For the text-containing cell, return its midpoint in [x, y] coordinate format. 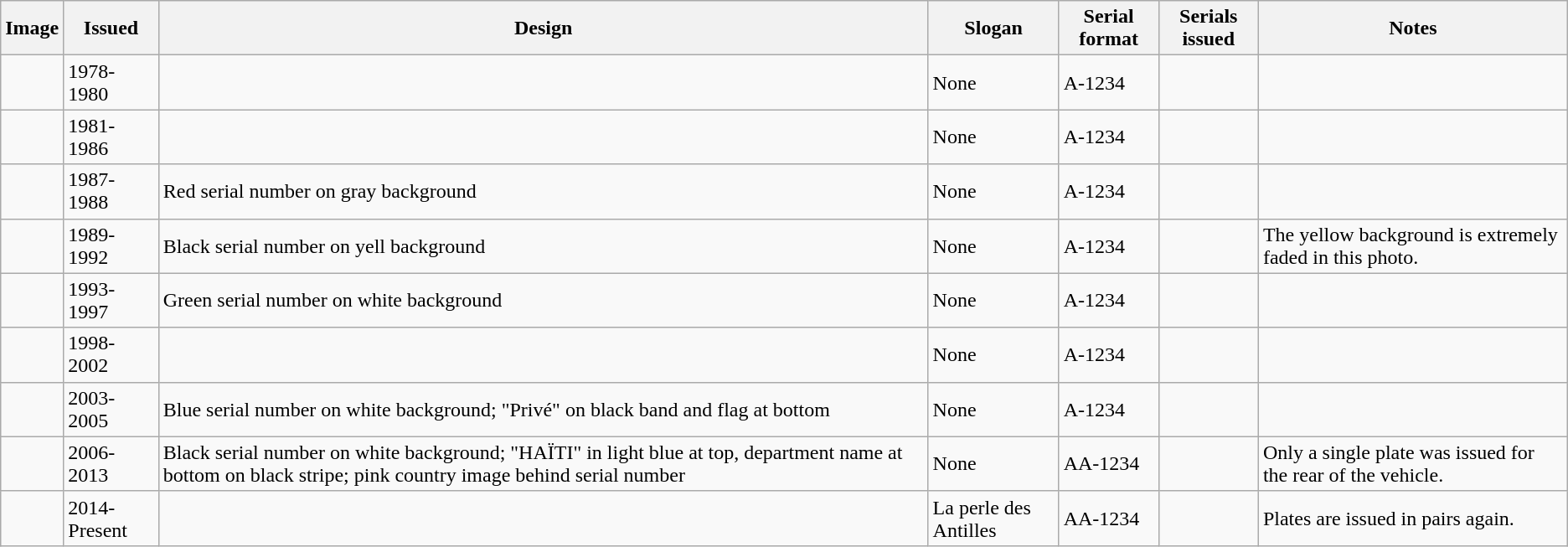
1981-1986 [111, 137]
Green serial number on white background [543, 300]
1993-1997 [111, 300]
1998-2002 [111, 355]
The yellow background is extremely faded in this photo. [1412, 246]
Serial format [1109, 28]
Red serial number on gray background [543, 191]
Design [543, 28]
La perle des Antilles [993, 518]
Plates are issued in pairs again. [1412, 518]
Black serial number on yell background [543, 246]
2003-2005 [111, 409]
Only a single plate was issued for the rear of the vehicle. [1412, 464]
Serials issued [1208, 28]
Slogan [993, 28]
Notes [1412, 28]
1978-1980 [111, 82]
2006-2013 [111, 464]
1987-1988 [111, 191]
Image [32, 28]
1989-1992 [111, 246]
Blue serial number on white background; "Privé" on black band and flag at bottom [543, 409]
2014-Present [111, 518]
Issued [111, 28]
